Provide the [x, y] coordinate of the cell's center where the given text is located.  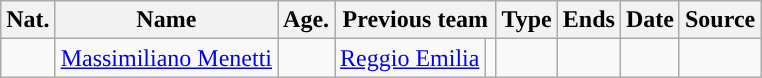
Reggio Emilia [410, 58]
Nat. [28, 20]
Previous team [416, 20]
Massimiliano Menetti [166, 58]
Name [166, 20]
Type [526, 20]
Date [650, 20]
Source [720, 20]
Age. [306, 20]
Ends [588, 20]
